Locate the cell with the specified text and output its (X, Y) center coordinate. 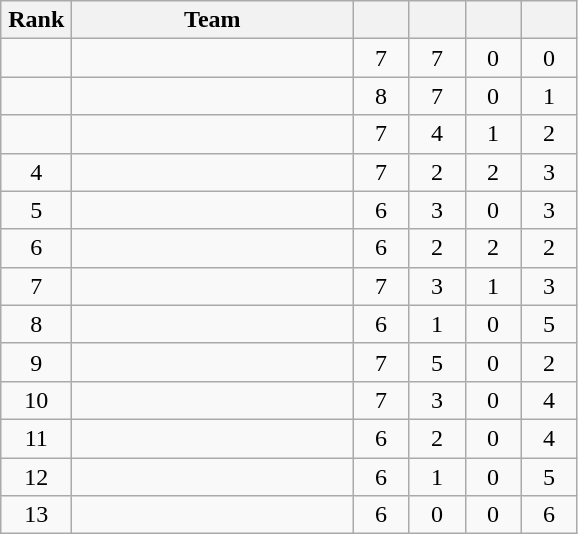
12 (36, 477)
10 (36, 400)
Team (212, 20)
11 (36, 438)
9 (36, 362)
13 (36, 515)
Rank (36, 20)
